From the cell containing the given text, extract its center point as [x, y] coordinate. 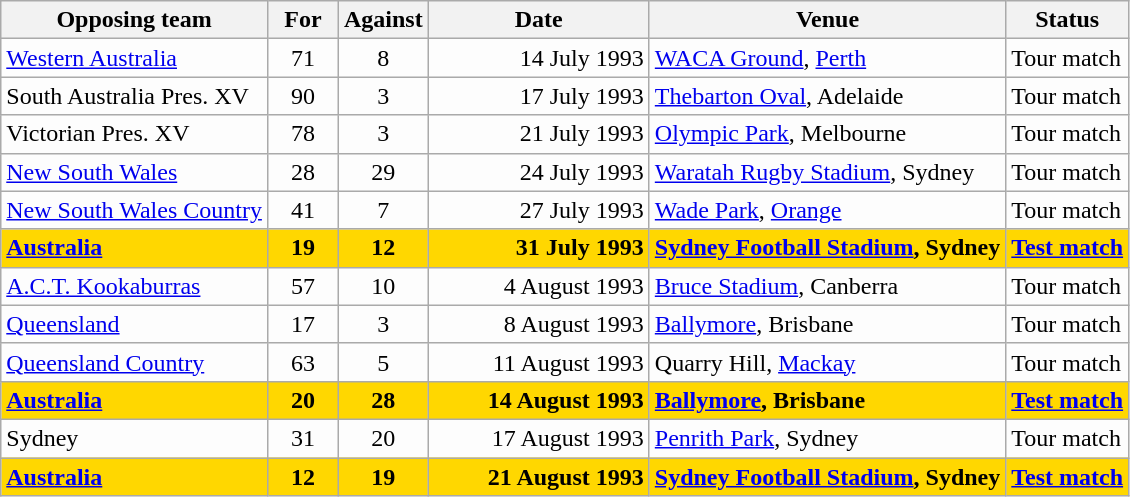
WACA Ground, Perth [827, 58]
7 [383, 210]
New South Wales Country [134, 210]
Thebarton Oval, Adelaide [827, 96]
5 [383, 362]
17 August 1993 [538, 438]
8 [383, 58]
4 August 1993 [538, 286]
Venue [827, 20]
Opposing team [134, 20]
Bruce Stadium, Canberra [827, 286]
21 August 1993 [538, 477]
11 August 1993 [538, 362]
Wade Park, Orange [827, 210]
71 [302, 58]
10 [383, 286]
14 August 1993 [538, 400]
A.C.T. Kookaburras [134, 286]
Waratah Rugby Stadium, Sydney [827, 172]
17 [302, 324]
Sydney [134, 438]
17 July 1993 [538, 96]
Penrith Park, Sydney [827, 438]
South Australia Pres. XV [134, 96]
Queensland [134, 324]
78 [302, 134]
31 [302, 438]
Olympic Park, Melbourne [827, 134]
Queensland Country [134, 362]
14 July 1993 [538, 58]
For [302, 20]
Against [383, 20]
Date [538, 20]
Status [1068, 20]
57 [302, 286]
29 [383, 172]
24 July 1993 [538, 172]
21 July 1993 [538, 134]
Quarry Hill, Mackay [827, 362]
Western Australia [134, 58]
31 July 1993 [538, 248]
Victorian Pres. XV [134, 134]
63 [302, 362]
90 [302, 96]
New South Wales [134, 172]
8 August 1993 [538, 324]
41 [302, 210]
27 July 1993 [538, 210]
